Provide the [X, Y] coordinate of the cell's center where the given text is located.  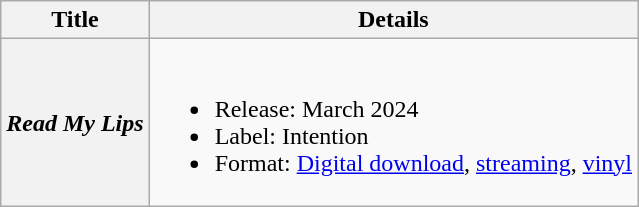
Release: March 2024Label: IntentionFormat: Digital download, streaming, vinyl [393, 122]
Read My Lips [75, 122]
Details [393, 20]
Title [75, 20]
